Extract the (x, y) coordinate from the center of the cell holding the provided text.  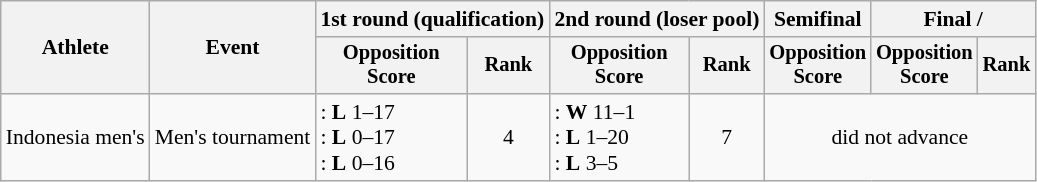
: W 11–1: L 1–20: L 3–5 (619, 138)
Event (233, 48)
Athlete (76, 48)
7 (726, 138)
did not advance (900, 138)
Semifinal (818, 19)
Men's tournament (233, 138)
: L 1–17: L 0–17: L 0–16 (391, 138)
Indonesia men's (76, 138)
Final / (953, 19)
2nd round (loser pool) (656, 19)
1st round (qualification) (432, 19)
4 (508, 138)
